Detect which cell encompasses the target text, then output its [x, y] center coordinate. 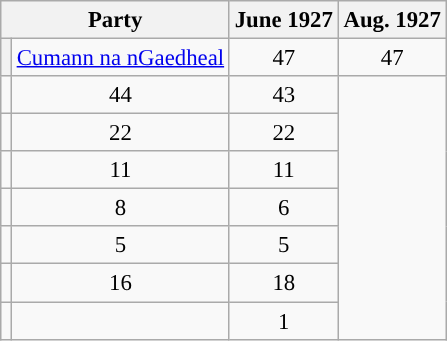
Party [116, 20]
Aug. 1927 [392, 20]
June 1927 [284, 20]
18 [284, 283]
Cumann na nGaedheal [120, 58]
16 [120, 283]
44 [120, 95]
1 [284, 321]
43 [284, 95]
8 [120, 208]
6 [284, 208]
